Capture the cell that displays the provided text and extract its (X, Y) central coordinate. 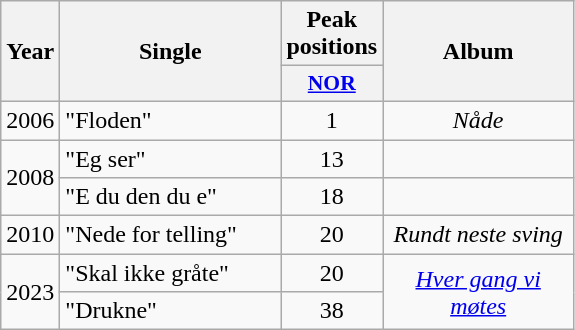
Nåde (478, 120)
Rundt neste sving (478, 235)
Album (478, 52)
NOR (332, 84)
Peak positions (332, 34)
1 (332, 120)
2010 (30, 235)
Hver gang vi møtes (478, 292)
Year (30, 52)
38 (332, 311)
2006 (30, 120)
Single (170, 52)
"E du den du e" (170, 197)
"Eg ser" (170, 159)
"Floden" (170, 120)
"Skal ikke gråte" (170, 273)
13 (332, 159)
2008 (30, 178)
18 (332, 197)
"Nede for telling" (170, 235)
"Drukne" (170, 311)
2023 (30, 292)
